Search for the cell housing the specified text and yield its [x, y] center coordinate. 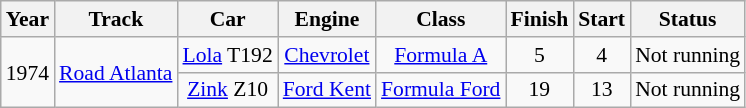
19 [540, 90]
Track [116, 19]
Status [688, 19]
Zink Z10 [227, 90]
4 [602, 55]
13 [602, 90]
Car [227, 19]
Class [440, 19]
Engine [327, 19]
1974 [28, 72]
Formula Ford [440, 90]
Start [602, 19]
Lola T192 [227, 55]
Formula A [440, 55]
Road Atlanta [116, 72]
Year [28, 19]
Chevrolet [327, 55]
Finish [540, 19]
Ford Kent [327, 90]
5 [540, 55]
